Find where the given text appears and provide that cell's center as [X, Y] coordinate. 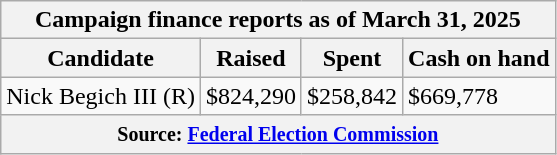
Candidate [101, 58]
Raised [250, 58]
Cash on hand [479, 58]
Spent [352, 58]
$258,842 [352, 96]
$669,778 [479, 96]
$824,290 [250, 96]
Source: Federal Election Commission [278, 134]
Nick Begich III (R) [101, 96]
Campaign finance reports as of March 31, 2025 [278, 20]
